Pinpoint the cell where the given text exists, returning its (X, Y) midpoint coordinate. 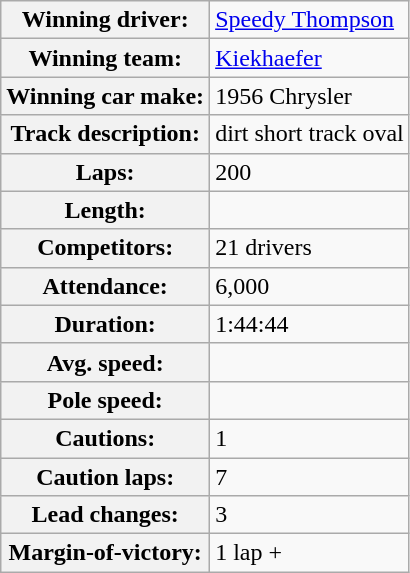
Kiekhaefer (310, 58)
Winning driver: (106, 20)
Laps: (106, 172)
1956 Chrysler (310, 96)
1:44:44 (310, 324)
Caution laps: (106, 477)
dirt short track oval (310, 134)
Avg. speed: (106, 362)
1 (310, 438)
7 (310, 477)
Track description: (106, 134)
Cautions: (106, 438)
6,000 (310, 286)
1 lap + (310, 553)
Winning team: (106, 58)
Margin-of-victory: (106, 553)
Pole speed: (106, 400)
Length: (106, 210)
21 drivers (310, 248)
Competitors: (106, 248)
Speedy Thompson (310, 20)
Attendance: (106, 286)
Duration: (106, 324)
Lead changes: (106, 515)
Winning car make: (106, 96)
3 (310, 515)
200 (310, 172)
